Scan for the cell matching the given text and deliver its [X, Y] coordinate at center. 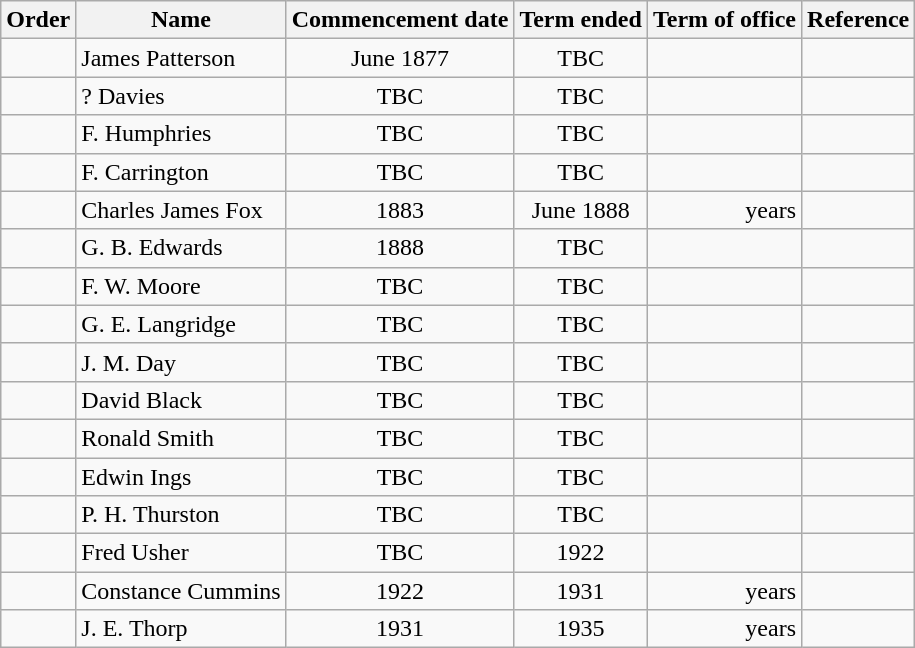
Name [181, 20]
David Black [181, 400]
1888 [400, 248]
Constance Cummins [181, 591]
Ronald Smith [181, 438]
P. H. Thurston [181, 515]
June 1877 [400, 58]
J. E. Thorp [181, 629]
F. W. Moore [181, 286]
Reference [858, 20]
June 1888 [581, 210]
F. Carrington [181, 172]
Term ended [581, 20]
Fred Usher [181, 553]
Term of office [724, 20]
J. M. Day [181, 362]
Order [38, 20]
G. E. Langridge [181, 324]
Edwin Ings [181, 477]
F. Humphries [181, 134]
James Patterson [181, 58]
Charles James Fox [181, 210]
1883 [400, 210]
1935 [581, 629]
Commencement date [400, 20]
? Davies [181, 96]
G. B. Edwards [181, 248]
